Identify which cell holds the provided text, then report its [x, y] central coordinate. 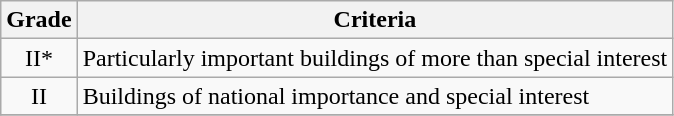
Grade [39, 20]
II* [39, 58]
II [39, 96]
Particularly important buildings of more than special interest [375, 58]
Criteria [375, 20]
Buildings of national importance and special interest [375, 96]
